Detect which cell encompasses the target text, then output its [x, y] center coordinate. 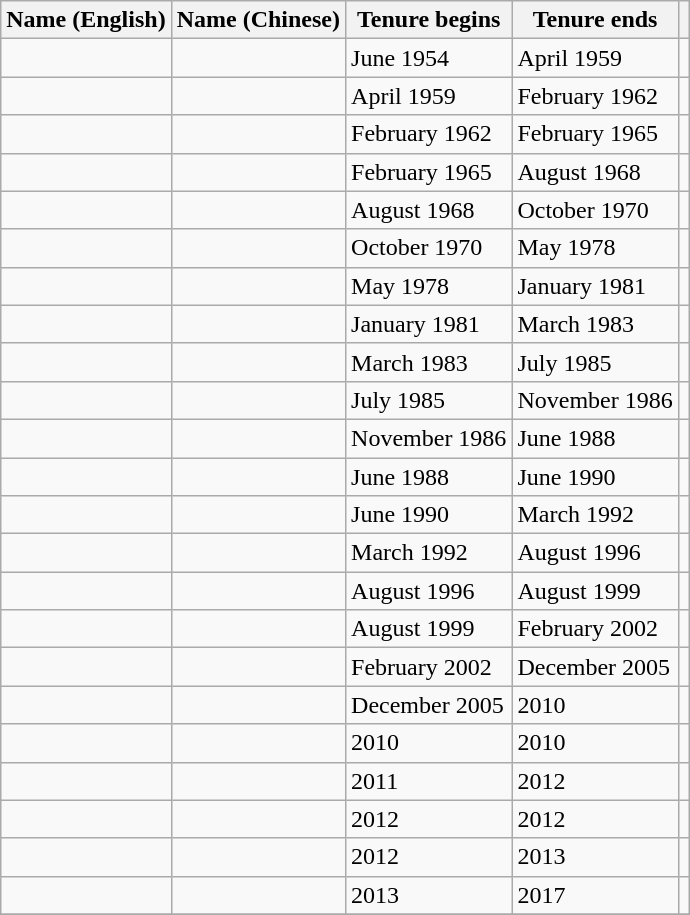
Name (English) [86, 20]
Tenure begins [429, 20]
Name (Chinese) [258, 20]
2017 [595, 895]
2011 [429, 781]
June 1954 [429, 58]
Tenure ends [595, 20]
